Locate the cell with the specified text and output its [x, y] center coordinate. 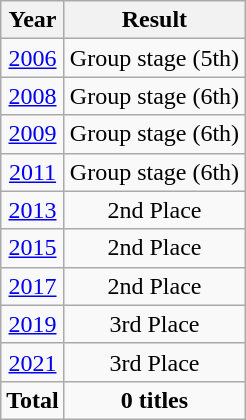
2015 [33, 248]
2006 [33, 58]
2017 [33, 286]
Result [154, 20]
Year [33, 20]
2013 [33, 210]
0 titles [154, 400]
Total [33, 400]
2011 [33, 172]
Group stage (5th) [154, 58]
2009 [33, 134]
2008 [33, 96]
2019 [33, 324]
2021 [33, 362]
